Extract the (X, Y) coordinate from the center of the cell holding the provided text.  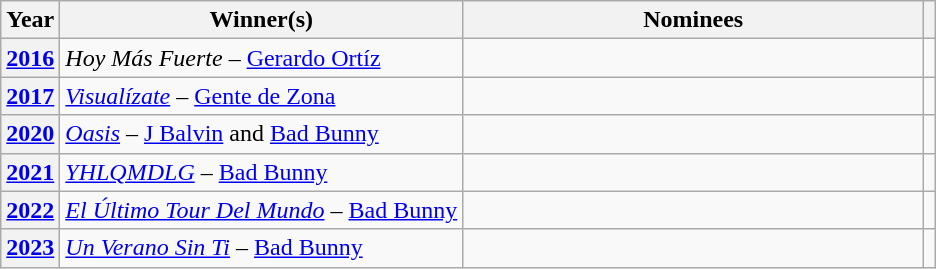
2022 (30, 210)
2021 (30, 172)
Oasis – J Balvin and Bad Bunny (262, 134)
2017 (30, 96)
Un Verano Sin Ti – Bad Bunny (262, 248)
Visualízate – Gente de Zona (262, 96)
Winner(s) (262, 20)
2023 (30, 248)
El Último Tour Del Mundo – Bad Bunny (262, 210)
Hoy Más Fuerte – Gerardo Ortíz (262, 58)
2016 (30, 58)
YHLQMDLG – Bad Bunny (262, 172)
Year (30, 20)
Nominees (694, 20)
2020 (30, 134)
